Detect which cell encompasses the target text, then output its (X, Y) center coordinate. 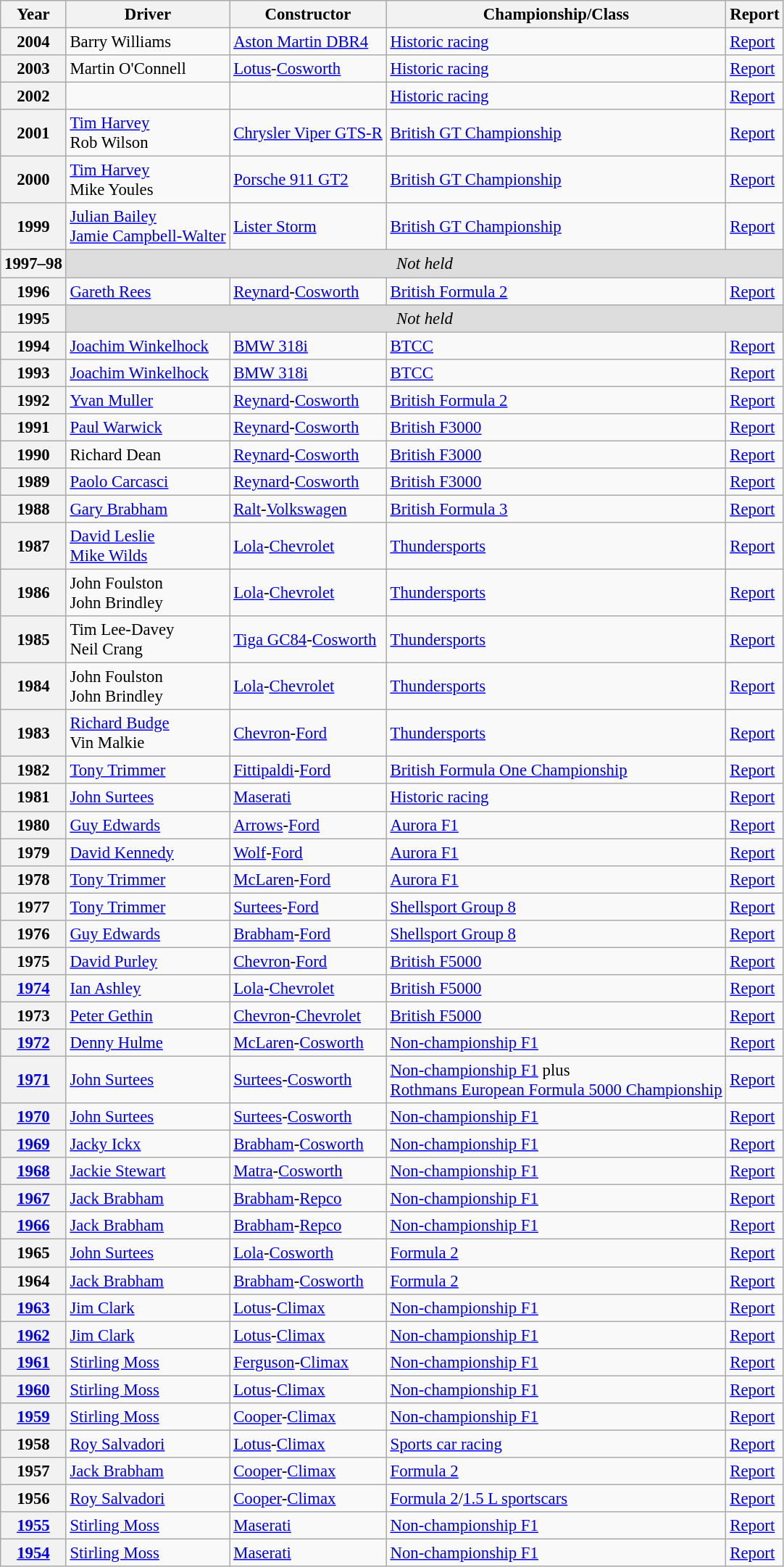
2002 (33, 96)
1984 (33, 687)
1983 (33, 733)
Chevron-Chevrolet (308, 1015)
2004 (33, 42)
McLaren-Cosworth (308, 1043)
1962 (33, 1335)
1994 (33, 346)
Tim Harvey Mike Youles (148, 180)
Yvan Muller (148, 400)
1956 (33, 1498)
1977 (33, 907)
Richard Dean (148, 454)
1964 (33, 1281)
1986 (33, 593)
British Formula One Championship (556, 770)
1995 (33, 318)
Brabham-Ford (308, 934)
1982 (33, 770)
1975 (33, 961)
2000 (33, 180)
Ferguson-Climax (308, 1362)
1971 (33, 1080)
1973 (33, 1015)
Julian Bailey Jamie Campbell-Walter (148, 226)
1957 (33, 1471)
Wolf-Ford (308, 852)
1996 (33, 291)
1966 (33, 1226)
Martin O'Connell (148, 69)
Tim Lee-Davey Neil Crang (148, 639)
Jacky Ickx (148, 1144)
Sports car racing (556, 1444)
1970 (33, 1117)
1959 (33, 1417)
1990 (33, 454)
Arrows-Ford (308, 825)
Formula 2/1.5 L sportscars (556, 1498)
Ian Ashley (148, 989)
1997–98 (33, 264)
Championship/Class (556, 14)
1967 (33, 1199)
1999 (33, 226)
McLaren-Ford (308, 879)
Barry Williams (148, 42)
Fittipaldi-Ford (308, 770)
1963 (33, 1308)
Driver (148, 14)
1958 (33, 1444)
1987 (33, 546)
1965 (33, 1253)
1954 (33, 1553)
1968 (33, 1171)
1988 (33, 509)
1972 (33, 1043)
Lola-Cosworth (308, 1253)
Peter Gethin (148, 1015)
Richard Budge Vin Malkie (148, 733)
1976 (33, 934)
1961 (33, 1362)
2003 (33, 69)
1979 (33, 852)
1992 (33, 400)
David Leslie Mike Wilds (148, 546)
Gareth Rees (148, 291)
Chrysler Viper GTS-R (308, 133)
Paolo Carcasci (148, 482)
Lister Storm (308, 226)
2001 (33, 133)
Constructor (308, 14)
1993 (33, 373)
1989 (33, 482)
1980 (33, 825)
Year (33, 14)
Matra-Cosworth (308, 1171)
1955 (33, 1526)
1969 (33, 1144)
1981 (33, 798)
1991 (33, 428)
1978 (33, 879)
British Formula 3 (556, 509)
Non-championship F1 plus Rothmans European Formula 5000 Championship (556, 1080)
Gary Brabham (148, 509)
Tim Harvey Rob Wilson (148, 133)
Aston Martin DBR4 (308, 42)
Denny Hulme (148, 1043)
Lotus-Cosworth (308, 69)
David Kennedy (148, 852)
Porsche 911 GT2 (308, 180)
Tiga GC84-Cosworth (308, 639)
Jackie Stewart (148, 1171)
1974 (33, 989)
1960 (33, 1389)
David Purley (148, 961)
Ralt-Volkswagen (308, 509)
Surtees-Ford (308, 907)
1985 (33, 639)
Paul Warwick (148, 428)
